Provide the [X, Y] coordinate of the cell's center where the given text is located.  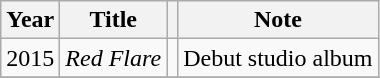
Title [114, 20]
Year [30, 20]
Red Flare [114, 58]
Debut studio album [278, 58]
Note [278, 20]
2015 [30, 58]
